Identify which cell holds the provided text, then report its [x, y] central coordinate. 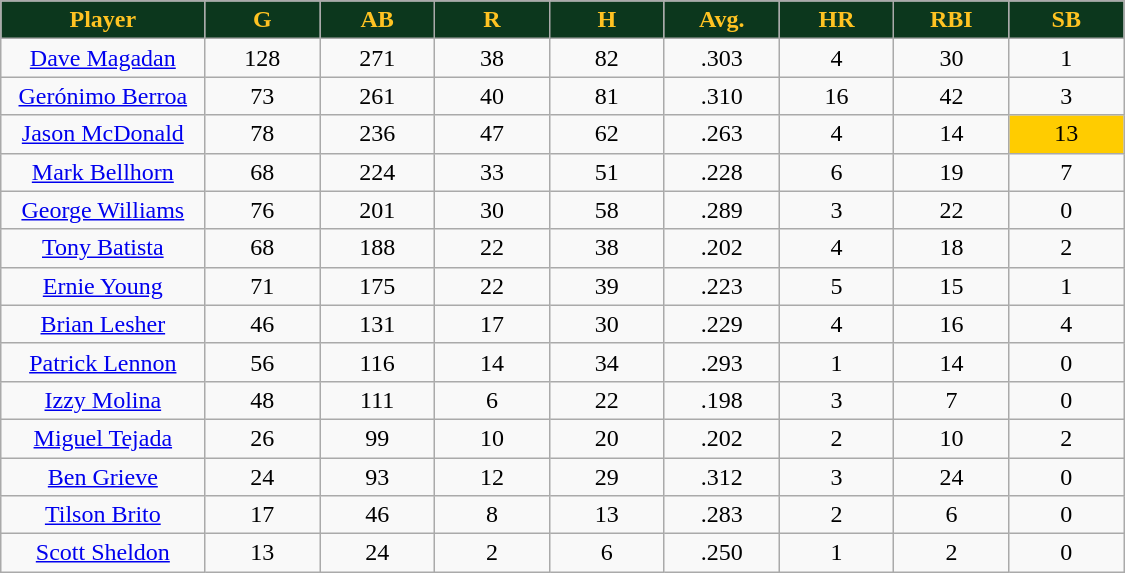
Patrick Lennon [103, 362]
271 [378, 58]
236 [378, 134]
.310 [722, 96]
26 [262, 438]
Ben Grieve [103, 477]
H [606, 20]
SB [1066, 20]
71 [262, 286]
128 [262, 58]
HR [836, 20]
19 [952, 172]
.289 [722, 210]
58 [606, 210]
G [262, 20]
48 [262, 400]
Tilson Brito [103, 515]
.312 [722, 477]
Tony Batista [103, 248]
82 [606, 58]
.228 [722, 172]
Player [103, 20]
Avg. [722, 20]
Brian Lesher [103, 324]
18 [952, 248]
111 [378, 400]
62 [606, 134]
188 [378, 248]
33 [492, 172]
Mark Bellhorn [103, 172]
76 [262, 210]
39 [606, 286]
47 [492, 134]
R [492, 20]
175 [378, 286]
5 [836, 286]
12 [492, 477]
56 [262, 362]
.283 [722, 515]
Gerónimo Berroa [103, 96]
RBI [952, 20]
15 [952, 286]
224 [378, 172]
73 [262, 96]
.303 [722, 58]
.198 [722, 400]
99 [378, 438]
42 [952, 96]
.293 [722, 362]
Jason McDonald [103, 134]
20 [606, 438]
261 [378, 96]
40 [492, 96]
116 [378, 362]
201 [378, 210]
93 [378, 477]
78 [262, 134]
.250 [722, 553]
131 [378, 324]
Dave Magadan [103, 58]
29 [606, 477]
81 [606, 96]
Izzy Molina [103, 400]
AB [378, 20]
.229 [722, 324]
8 [492, 515]
Ernie Young [103, 286]
Scott Sheldon [103, 553]
Miguel Tejada [103, 438]
George Williams [103, 210]
34 [606, 362]
51 [606, 172]
.263 [722, 134]
.223 [722, 286]
